Identify which cell holds the provided text, then report its (X, Y) central coordinate. 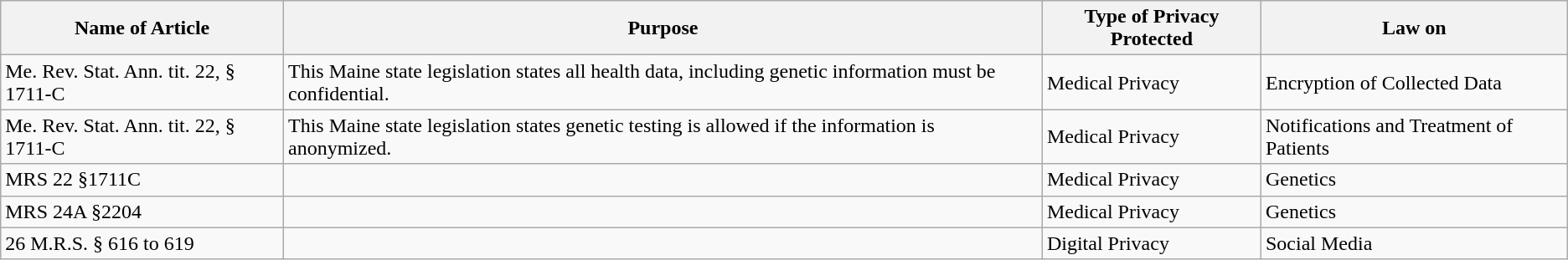
Encryption of Collected Data (1414, 82)
Notifications and Treatment of Patients (1414, 137)
MRS 24A §2204 (142, 212)
Digital Privacy (1151, 243)
MRS 22 §1711C (142, 180)
Social Media (1414, 243)
26 M.R.S. § 616 to 619 (142, 243)
This Maine state legislation states genetic testing is allowed if the information is anonymized. (663, 137)
Type of Privacy Protected (1151, 28)
Law on (1414, 28)
Purpose (663, 28)
Name of Article (142, 28)
This Maine state legislation states all health data, including genetic information must be confidential. (663, 82)
